Capture the cell that displays the provided text and extract its (X, Y) central coordinate. 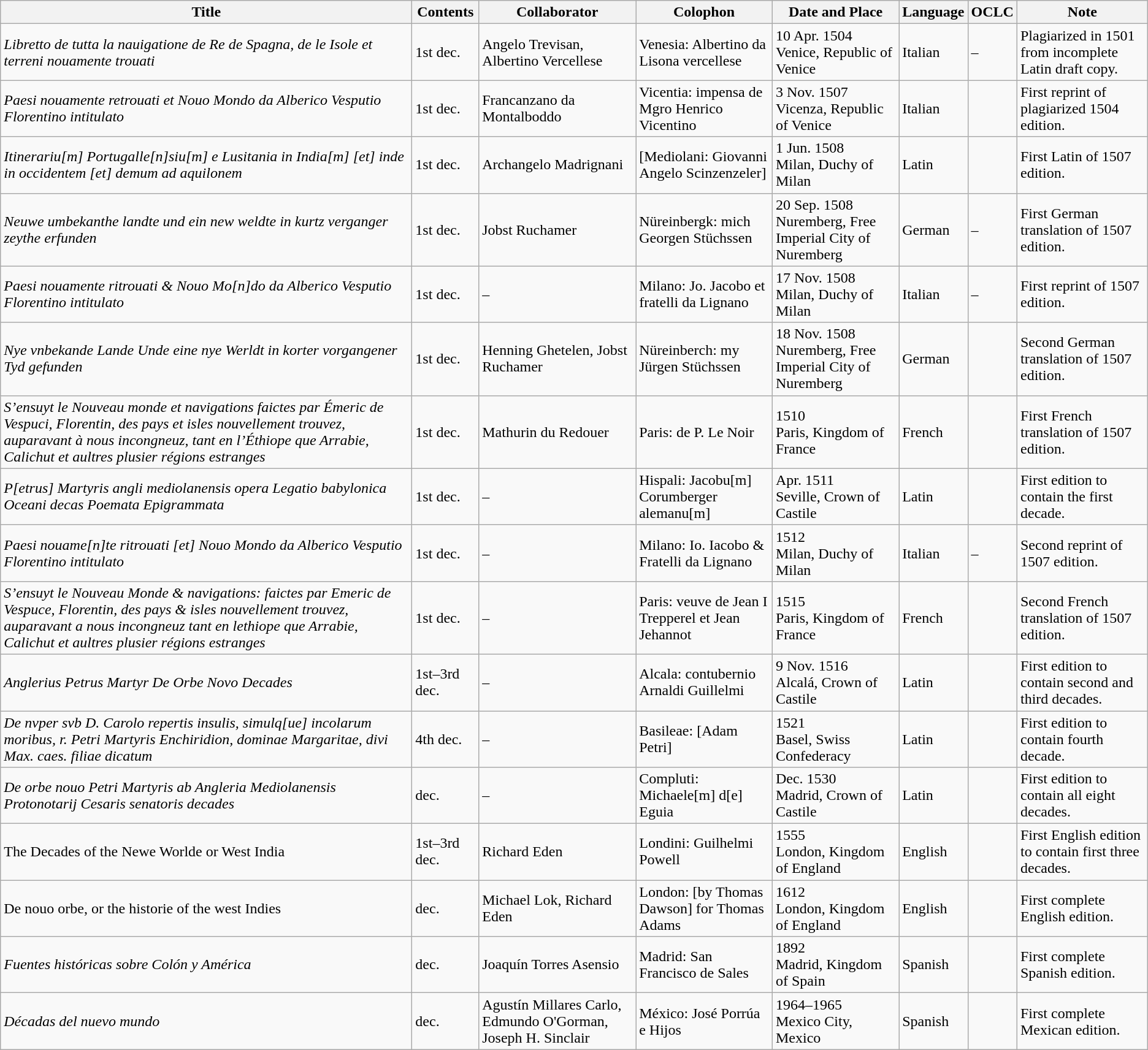
Nye vnbekande Lande Unde eine nye Werldt in korter vorgangener Tyd gefunden (206, 359)
London: [by Thomas Dawson] for Thomas Adams (704, 908)
Basileae: [Adam Petri] (704, 739)
Agustín Millares Carlo, Edmundo O'Gorman, Joseph H. Sinclair (557, 1021)
Archangelo Madrignani (557, 165)
Alcala: contubernio Arnaldi Guillelmi (704, 682)
Nüreinbergk: mich Georgen Stüchssen (704, 229)
Jobst Ruchamer (557, 229)
4th dec. (445, 739)
First edition to contain second and third decades. (1082, 682)
P[etrus] Martyris angli mediolanensis opera Legatio babylonica Oceani decas Poemata Epigrammata (206, 496)
20 Sep. 1508Nuremberg, Free Imperial City of Nuremberg (835, 229)
First complete English edition. (1082, 908)
1510Paris, Kingdom of France (835, 432)
First edition to contain all eight decades. (1082, 796)
1612London, Kingdom of England (835, 908)
Date and Place (835, 12)
Itinerariu[m] Portugalle[n]siu[m] e Lusitania in India[m] [et] inde in occidentem [et] demum ad aquilonem (206, 165)
Nüreinberch: my Jürgen Stüchssen (704, 359)
De orbe nouo Petri Martyris ab Angleria Mediolanensis Protonotarij Cesaris senatoris decades (206, 796)
First edition to contain the first decade. (1082, 496)
9 Nov. 1516Alcalá, Crown of Castile (835, 682)
Plagiarized in 1501 from incomplete Latin draft copy. (1082, 52)
Colophon (704, 12)
1555London, Kingdom of England (835, 852)
Vicentia: impensa de Mgro Henrico Vicentino (704, 108)
17 Nov. 1508Milan, Duchy of Milan (835, 294)
Paesi nouamente retrouati et Nouo Mondo da Alberico Vesputio Florentino intitulato (206, 108)
18 Nov. 1508Nuremberg, Free Imperial City of Nuremberg (835, 359)
1512Milan, Duchy of Milan (835, 553)
First reprint of 1507 edition. (1082, 294)
Fuentes históricas sobre Colón y América (206, 965)
Language (933, 12)
De nouo orbe, or the historie of the west Indies (206, 908)
1515Paris, Kingdom of France (835, 618)
The Decades of the Newe Worlde or West India (206, 852)
1892Madrid, Kingdom of Spain (835, 965)
Paris: veuve de Jean I Trepperel et Jean Jehannot (704, 618)
First edition to contain fourth decade. (1082, 739)
Henning Ghetelen, Jobst Ruchamer (557, 359)
Milano: Io. Iacobo & Fratelli da Lignano (704, 553)
Anglerius Petrus Martyr De Orbe Novo Decades (206, 682)
Collaborator (557, 12)
Paesi nouame[n]te ritrouati [et] Nouo Mondo da Alberico Vesputio Florentino intitulato (206, 553)
1964–1965Mexico City, Mexico (835, 1021)
First English edition to contain first three decades. (1082, 852)
First German translation of 1507 edition. (1082, 229)
Richard Eden (557, 852)
Neuwe umbekanthe landte und ein new weldte in kurtz verganger zeythe erfunden (206, 229)
First complete Mexican edition. (1082, 1021)
Paris: de P. Le Noir (704, 432)
[Mediolani: Giovanni Angelo Scinzenzeler] (704, 165)
Compluti: Michaele[m] d[e] Eguia (704, 796)
Apr. 1511Seville, Crown of Castile (835, 496)
Note (1082, 12)
Joaquín Torres Asensio (557, 965)
Décadas del nuevo mundo (206, 1021)
Second French translation of 1507 edition. (1082, 618)
10 Apr. 1504Venice, Republic of Venice (835, 52)
Francanzano da Montalboddo (557, 108)
Londini: Guilhelmi Powell (704, 852)
Michael Lok, Richard Eden (557, 908)
México: José Porrúa e Hijos (704, 1021)
First reprint of plagiarized 1504 edition. (1082, 108)
Dec. 1530Madrid, Crown of Castile (835, 796)
Angelo Trevisan, Albertino Vercellese (557, 52)
Second German translation of 1507 edition. (1082, 359)
Madrid: San Francisco de Sales (704, 965)
1521Basel, Swiss Confederacy (835, 739)
3 Nov. 1507Vicenza, Republic of Venice (835, 108)
Milano: Jo. Jacobo et fratelli da Lignano (704, 294)
Venesia: Albertino da Lisona vercellese (704, 52)
Libretto de tutta la nauigatione de Re de Spagna, de le Isole et terreni nouamente trouati (206, 52)
Mathurin du Redouer (557, 432)
1 Jun. 1508Milan, Duchy of Milan (835, 165)
OCLC (992, 12)
First Latin of 1507 edition. (1082, 165)
Second reprint of 1507 edition. (1082, 553)
Title (206, 12)
Paesi nouamente ritrouati & Nouo Mo[n]do da Alberico Vesputio Florentino intitulato (206, 294)
Hispali: Jacobu[m] Corumberger alemanu[m] (704, 496)
First French translation of 1507 edition. (1082, 432)
Contents (445, 12)
First complete Spanish edition. (1082, 965)
